From the cell containing the given text, extract its center point as [X, Y] coordinate. 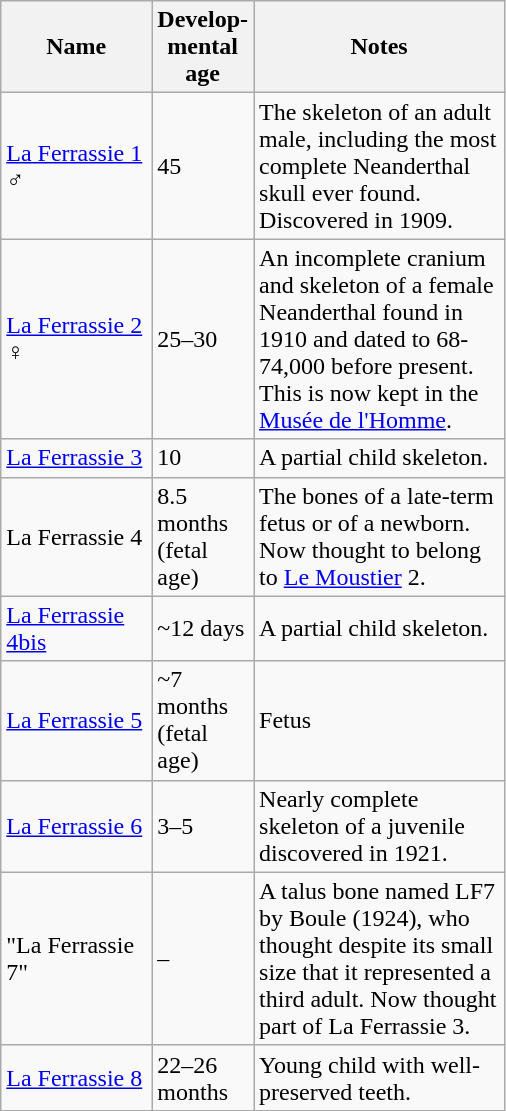
10 [203, 458]
La Ferrassie 2 ♀ [76, 339]
– [203, 958]
The skeleton of an adult male, including the most complete Neanderthal skull ever found. Discovered in 1909. [380, 166]
La Ferrassie 8 [76, 1078]
Young child with well-preserved teeth. [380, 1078]
A talus bone named LF7 by Boule (1924), who thought despite its small size that it represented a third adult. Now thought part of La Ferrassie 3. [380, 958]
~12 days [203, 628]
La Ferrassie 4 [76, 536]
8.5 months(fetal age) [203, 536]
3–5 [203, 826]
45 [203, 166]
Develop-mental age [203, 47]
Name [76, 47]
~7 months(fetal age) [203, 720]
La Ferrassie 6 [76, 826]
La Ferrassie 5 [76, 720]
22–26 months [203, 1078]
25–30 [203, 339]
La Ferrassie 3 [76, 458]
La Ferrassie 4bis [76, 628]
Notes [380, 47]
The bones of a late-term fetus or of a newborn. Now thought to belong to Le Moustier 2. [380, 536]
Nearly complete skeleton of a juvenile discovered in 1921. [380, 826]
"La Ferrassie 7" [76, 958]
La Ferrassie 1 ♂ [76, 166]
Fetus [380, 720]
